Provide the (X, Y) coordinate of the cell's center where the given text is located.  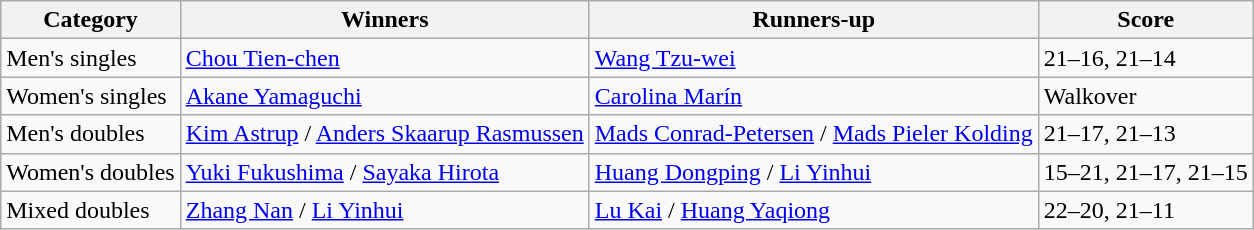
Men's doubles (90, 134)
Women's doubles (90, 172)
Huang Dongping / Li Yinhui (814, 172)
Wang Tzu-wei (814, 58)
Chou Tien-chen (384, 58)
15–21, 21–17, 21–15 (1146, 172)
Walkover (1146, 96)
Akane Yamaguchi (384, 96)
Yuki Fukushima / Sayaka Hirota (384, 172)
Mads Conrad-Petersen / Mads Pieler Kolding (814, 134)
Carolina Marín (814, 96)
22–20, 21–11 (1146, 210)
Runners-up (814, 20)
Category (90, 20)
Lu Kai / Huang Yaqiong (814, 210)
21–17, 21–13 (1146, 134)
Men's singles (90, 58)
Winners (384, 20)
Mixed doubles (90, 210)
21–16, 21–14 (1146, 58)
Women's singles (90, 96)
Kim Astrup / Anders Skaarup Rasmussen (384, 134)
Score (1146, 20)
Zhang Nan / Li Yinhui (384, 210)
